For the text-containing cell, return its midpoint in (X, Y) coordinate format. 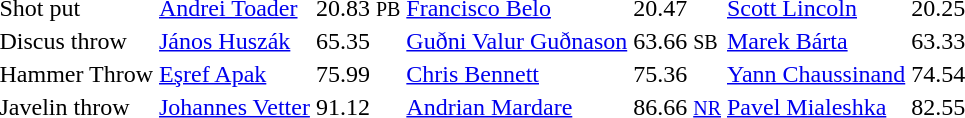
Guðni Valur Guðnason (517, 41)
Chris Bennett (517, 74)
János Huszák (235, 41)
75.36 (678, 74)
Eşref Apak (235, 74)
63.66 SB (678, 41)
Yann Chaussinand (816, 74)
Marek Bárta (816, 41)
65.35 (358, 41)
75.99 (358, 74)
